Return the [X, Y] coordinate for the center point of the cell that contains the specified text.  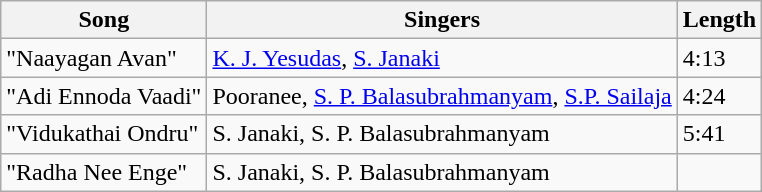
Length [719, 20]
"Vidukathai Ondru" [104, 134]
4:13 [719, 58]
Singers [442, 20]
"Radha Nee Enge" [104, 172]
K. J. Yesudas, S. Janaki [442, 58]
"Adi Ennoda Vaadi" [104, 96]
5:41 [719, 134]
"Naayagan Avan" [104, 58]
Song [104, 20]
4:24 [719, 96]
Pooranee, S. P. Balasubrahmanyam, S.P. Sailaja [442, 96]
